Extract the (X, Y) coordinate from the center of the cell holding the provided text.  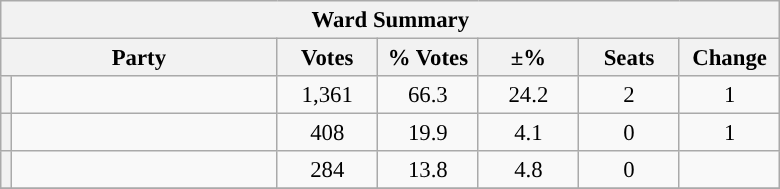
19.9 (428, 133)
4.8 (528, 170)
284 (328, 170)
2 (630, 95)
±% (528, 58)
4.1 (528, 133)
% Votes (428, 58)
Change (730, 58)
1,361 (328, 95)
Party (139, 58)
Votes (328, 58)
13.8 (428, 170)
66.3 (428, 95)
Ward Summary (390, 20)
408 (328, 133)
Seats (630, 58)
24.2 (528, 95)
